For the text-containing cell, return its midpoint in (X, Y) coordinate format. 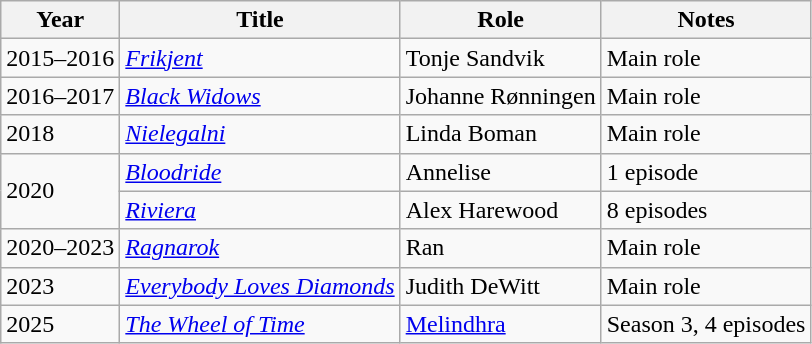
The Wheel of Time (260, 324)
Linda Boman (500, 134)
Title (260, 20)
Ran (500, 248)
Role (500, 20)
2015–2016 (60, 58)
2020–2023 (60, 248)
Ragnarok (260, 248)
Bloodride (260, 172)
Notes (706, 20)
Year (60, 20)
2018 (60, 134)
1 episode (706, 172)
Annelise (500, 172)
Frikjent (260, 58)
2023 (60, 286)
8 episodes (706, 210)
Tonje Sandvik (500, 58)
Nielegalni (260, 134)
Riviera (260, 210)
Everybody Loves Diamonds (260, 286)
Johanne Rønningen (500, 96)
Alex Harewood (500, 210)
Season 3, 4 episodes (706, 324)
2016–2017 (60, 96)
Judith DeWitt (500, 286)
2020 (60, 191)
Black Widows (260, 96)
2025 (60, 324)
Melindhra (500, 324)
